Locate the cell with the specified text and output its [x, y] center coordinate. 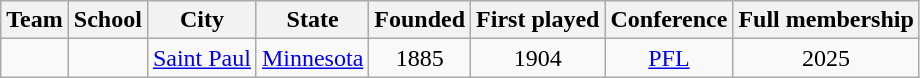
Minnesota [312, 58]
1904 [538, 58]
City [202, 20]
State [312, 20]
Full membership [826, 20]
Conference [669, 20]
Founded [420, 20]
School [108, 20]
2025 [826, 58]
Saint Paul [202, 58]
First played [538, 20]
PFL [669, 58]
1885 [420, 58]
Team [35, 20]
